For the text-containing cell, return its midpoint in [X, Y] coordinate format. 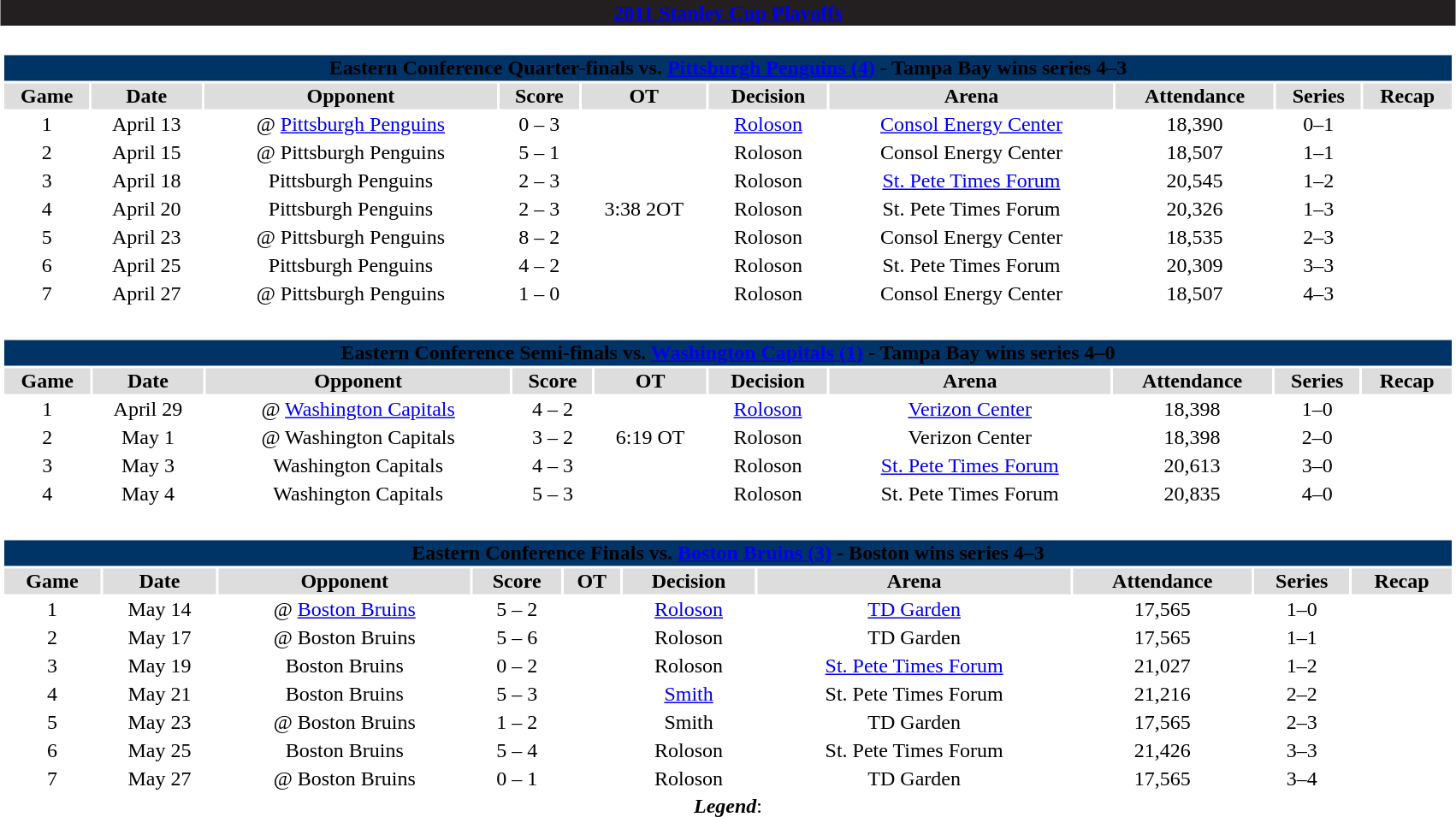
3–4 [1302, 779]
2011 Stanley Cup Playoffs [728, 13]
2–2 [1302, 694]
0–1 [1319, 124]
May 21 [159, 694]
21,216 [1163, 694]
May 19 [159, 666]
2–0 [1317, 437]
April 25 [146, 266]
8 – 2 [539, 237]
April 20 [146, 210]
April 23 [146, 237]
20,835 [1193, 494]
5 – 1 [539, 153]
April 29 [148, 410]
3 – 2 [553, 437]
5 – 2 [517, 610]
April 15 [146, 153]
April 18 [146, 181]
6:19 OT [650, 437]
May 25 [159, 750]
21,426 [1163, 750]
May 27 [159, 779]
April 13 [146, 124]
1 – 0 [539, 293]
4 – 3 [553, 466]
Eastern Conference Finals vs. Boston Bruins (3) - Boston wins series 4–3 [727, 554]
4–3 [1319, 293]
20,309 [1194, 266]
0 – 3 [539, 124]
April 27 [146, 293]
May 14 [159, 610]
May 1 [148, 437]
0 – 2 [517, 666]
18,390 [1194, 124]
20,613 [1193, 466]
20,545 [1194, 181]
Eastern Conference Semi-finals vs. Washington Capitals (1) - Tampa Bay wins series 4–0 [727, 353]
5 – 4 [517, 750]
4–0 [1317, 494]
1–3 [1319, 210]
May 23 [159, 723]
21,027 [1163, 666]
18,535 [1194, 237]
1 – 2 [517, 723]
5 – 6 [517, 637]
May 3 [148, 466]
0 – 1 [517, 779]
3:38 2OT [643, 210]
20,326 [1194, 210]
May 17 [159, 637]
Eastern Conference Quarter-finals vs. Pittsburgh Penguins (4) - Tampa Bay wins series 4–3 [727, 68]
May 4 [148, 494]
3–0 [1317, 466]
